Find where the given text appears and provide that cell's center as [x, y] coordinate. 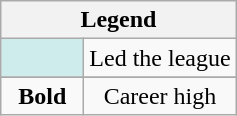
Led the league [160, 58]
Career high [160, 96]
Bold [42, 96]
Legend [118, 20]
